Find where the given text appears and provide that cell's center as [X, Y] coordinate. 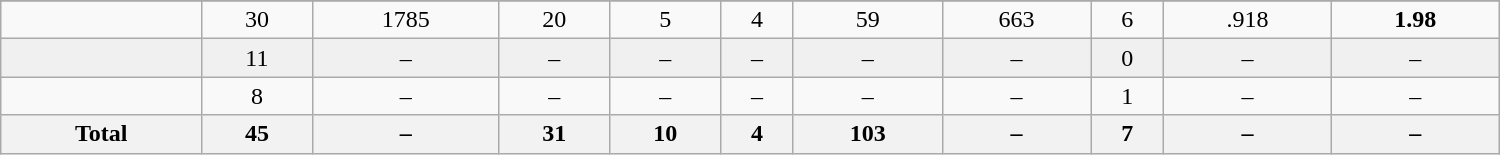
1 [1128, 96]
6 [1128, 20]
.918 [1248, 20]
20 [554, 20]
31 [554, 134]
45 [258, 134]
7 [1128, 134]
103 [868, 134]
59 [868, 20]
10 [666, 134]
30 [258, 20]
1785 [406, 20]
0 [1128, 58]
11 [258, 58]
5 [666, 20]
1.98 [1415, 20]
8 [258, 96]
663 [1016, 20]
Total [102, 134]
